Pinpoint the cell where the given text exists, returning its (X, Y) midpoint coordinate. 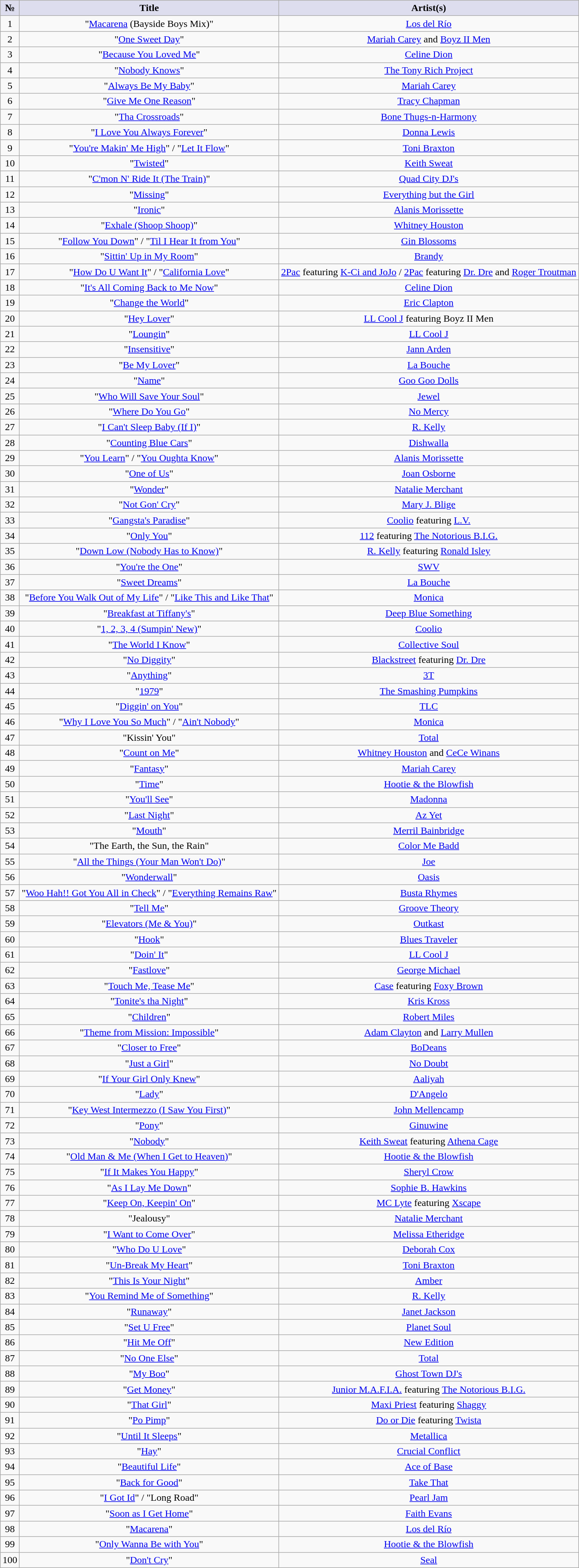
Whitney Houston and CeCe Winans (428, 753)
"Until It Sleeps" (149, 1435)
Ghost Town DJ's (428, 1374)
"If Your Girl Only Knew" (149, 1079)
"Sittin' Up in My Room" (149, 256)
3T (428, 675)
78 (10, 1219)
36 (10, 567)
"Exhale (Shoop Shoop)" (149, 225)
62 (10, 970)
80 (10, 1250)
73 (10, 1141)
"Mouth" (149, 830)
6 (10, 101)
"Sweet Dreams" (149, 582)
"1, 2, 3, 4 (Sumpin' New)" (149, 629)
Janet Jackson (428, 1312)
"Gangsta's Paradise" (149, 520)
87 (10, 1358)
77 (10, 1203)
R. Kelly featuring Ronald Isley (428, 551)
Whitney Houston (428, 225)
"Insensitive" (149, 349)
45 (10, 707)
Coolio featuring L.V. (428, 520)
81 (10, 1265)
Junior M.A.F.I.A. featuring The Notorious B.I.G. (428, 1389)
52 (10, 815)
70 (10, 1094)
Do or Die featuring Twista (428, 1420)
2 (10, 39)
Planet Soul (428, 1327)
82 (10, 1281)
"I Got Id" / "Long Road" (149, 1498)
"Jealousy" (149, 1219)
92 (10, 1435)
Kris Kross (428, 1001)
13 (10, 210)
88 (10, 1374)
Joan Osborne (428, 474)
Jann Arden (428, 349)
"Macarena" (149, 1529)
9 (10, 148)
Groove Theory (428, 908)
Deborah Cox (428, 1250)
Busta Rhymes (428, 892)
John Mellencamp (428, 1110)
63 (10, 986)
"Give Me One Reason" (149, 101)
"Tonite's tha Night" (149, 1001)
"Don't Cry" (149, 1560)
"Kissin' You" (149, 738)
Mariah Carey and Boyz II Men (428, 39)
"Hook" (149, 939)
LL Cool J featuring Boyz II Men (428, 318)
"This Is Your Night" (149, 1281)
"Change the World" (149, 303)
Blues Traveler (428, 939)
"Loungin" (149, 334)
97 (10, 1513)
Brandy (428, 256)
"Just a Girl" (149, 1063)
44 (10, 691)
"Always Be My Baby" (149, 86)
32 (10, 505)
"I Love You Always Forever" (149, 132)
40 (10, 629)
46 (10, 722)
Aaliyah (428, 1079)
"Ironic" (149, 210)
76 (10, 1188)
The Tony Rich Project (428, 70)
Collective Soul (428, 644)
"No One Else" (149, 1358)
95 (10, 1482)
"Down Low (Nobody Has to Know)" (149, 551)
"My Boo" (149, 1374)
"Only You" (149, 536)
65 (10, 1017)
4 (10, 70)
60 (10, 939)
The Smashing Pumpkins (428, 691)
"Tell Me" (149, 908)
Bone Thugs-n-Harmony (428, 117)
Color Me Badd (428, 846)
"Diggin' on You" (149, 707)
Az Yet (428, 815)
33 (10, 520)
"The World I Know" (149, 644)
"Soon as I Get Home" (149, 1513)
27 (10, 427)
89 (10, 1389)
"Macarena (Bayside Boys Mix)" (149, 24)
28 (10, 442)
Title (149, 8)
68 (10, 1063)
Joe (428, 861)
69 (10, 1079)
SWV (428, 567)
Robert Miles (428, 1017)
New Edition (428, 1343)
No Doubt (428, 1063)
53 (10, 830)
"Hit Me Off" (149, 1343)
"Runaway" (149, 1312)
Crucial Conflict (428, 1451)
"Lady" (149, 1094)
8 (10, 132)
"Not Gon' Cry" (149, 505)
"You Learn" / "You Oughta Know" (149, 458)
TLC (428, 707)
Goo Goo Dolls (428, 380)
"Tha Crossroads" (149, 117)
48 (10, 753)
75 (10, 1172)
72 (10, 1125)
31 (10, 489)
37 (10, 582)
3 (10, 55)
"Be My Lover" (149, 365)
99 (10, 1544)
79 (10, 1234)
58 (10, 908)
Metallica (428, 1435)
86 (10, 1343)
18 (10, 287)
"Back for Good" (149, 1482)
No Mercy (428, 411)
Faith Evans (428, 1513)
"Fantasy" (149, 769)
"Wonderwall" (149, 877)
"Children" (149, 1017)
12 (10, 194)
"I Want to Come Over" (149, 1234)
Merril Bainbridge (428, 830)
"It's All Coming Back to Me Now" (149, 287)
"Breakfast at Tiffany's" (149, 613)
Deep Blue Something (428, 613)
Blackstreet featuring Dr. Dre (428, 660)
Jewel (428, 396)
54 (10, 846)
10 (10, 163)
"C'mon N' Ride It (The Train)" (149, 179)
74 (10, 1156)
67 (10, 1048)
"Missing" (149, 194)
"Set U Free" (149, 1327)
Amber (428, 1281)
"Follow You Down" / "Til I Hear It from You" (149, 241)
"Counting Blue Cars" (149, 442)
"Twisted" (149, 163)
5 (10, 86)
"Nobody" (149, 1141)
85 (10, 1327)
Adam Clayton and Larry Mullen (428, 1032)
"Hey Lover" (149, 318)
"One Sweet Day" (149, 39)
16 (10, 256)
39 (10, 613)
"No Diggity" (149, 660)
Everything but the Girl (428, 194)
Quad City DJ's (428, 179)
"Anything" (149, 675)
"Old Man & Me (When I Get to Heaven)" (149, 1156)
"Elevators (Me & You)" (149, 923)
34 (10, 536)
"You're the One" (149, 567)
55 (10, 861)
66 (10, 1032)
112 featuring The Notorious B.I.G. (428, 536)
1 (10, 24)
15 (10, 241)
Keith Sweat (428, 163)
19 (10, 303)
"Last Night" (149, 815)
Coolio (428, 629)
26 (10, 411)
Donna Lewis (428, 132)
49 (10, 769)
"Who Will Save Your Soul" (149, 396)
94 (10, 1467)
"Name" (149, 380)
"Where Do You Go" (149, 411)
100 (10, 1560)
"All the Things (Your Man Won't Do)" (149, 861)
Dishwalla (428, 442)
George Michael (428, 970)
Take That (428, 1482)
BoDeans (428, 1048)
93 (10, 1451)
"How Do U Want It" / "California Love" (149, 272)
"Fastlove" (149, 970)
29 (10, 458)
"Pony" (149, 1125)
"Woo Hah!! Got You All in Check" / "Everything Remains Raw" (149, 892)
"Nobody Knows" (149, 70)
Case featuring Foxy Brown (428, 986)
43 (10, 675)
57 (10, 892)
84 (10, 1312)
21 (10, 334)
Maxi Priest featuring Shaggy (428, 1405)
30 (10, 474)
"One of Us" (149, 474)
23 (10, 365)
61 (10, 955)
Keith Sweat featuring Athena Cage (428, 1141)
"Closer to Free" (149, 1048)
Sophie B. Hawkins (428, 1188)
Madonna (428, 799)
7 (10, 117)
"Wonder" (149, 489)
24 (10, 380)
"Doin' It" (149, 955)
Outkast (428, 923)
D'Angelo (428, 1094)
38 (10, 598)
"As I Lay Me Down" (149, 1188)
91 (10, 1420)
59 (10, 923)
"Time" (149, 784)
64 (10, 1001)
50 (10, 784)
Mary J. Blige (428, 505)
Seal (428, 1560)
83 (10, 1296)
Pearl Jam (428, 1498)
MC Lyte featuring Xscape (428, 1203)
"The Earth, the Sun, the Rain" (149, 846)
Sheryl Crow (428, 1172)
Artist(s) (428, 8)
41 (10, 644)
47 (10, 738)
"Who Do U Love" (149, 1250)
"Because You Loved Me" (149, 55)
"Before You Walk Out of My Life" / "Like This and Like That" (149, 598)
20 (10, 318)
"Get Money" (149, 1389)
№ (10, 8)
51 (10, 799)
96 (10, 1498)
35 (10, 551)
25 (10, 396)
"Count on Me" (149, 753)
"Only Wanna Be with You" (149, 1544)
"Theme from Mission: Impossible" (149, 1032)
"Beautiful Life" (149, 1467)
"Keep On, Keepin' On" (149, 1203)
Oasis (428, 877)
Melissa Etheridge (428, 1234)
"You'll See" (149, 799)
90 (10, 1405)
"Touch Me, Tease Me" (149, 986)
"Po Pimp" (149, 1420)
Gin Blossoms (428, 241)
"You're Makin' Me High" / "Let It Flow" (149, 148)
11 (10, 179)
Tracy Chapman (428, 101)
"Hay" (149, 1451)
2Pac featuring K-Ci and JoJo / 2Pac featuring Dr. Dre and Roger Troutman (428, 272)
"That Girl" (149, 1405)
Ginuwine (428, 1125)
"Why I Love You So Much" / "Ain't Nobody" (149, 722)
"1979" (149, 691)
Eric Clapton (428, 303)
22 (10, 349)
"Un-Break My Heart" (149, 1265)
17 (10, 272)
14 (10, 225)
71 (10, 1110)
"I Can't Sleep Baby (If I)" (149, 427)
98 (10, 1529)
"You Remind Me of Something" (149, 1296)
Ace of Base (428, 1467)
56 (10, 877)
"Key West Intermezzo (I Saw You First)" (149, 1110)
42 (10, 660)
"If It Makes You Happy" (149, 1172)
